Capture the cell that displays the provided text and extract its (X, Y) central coordinate. 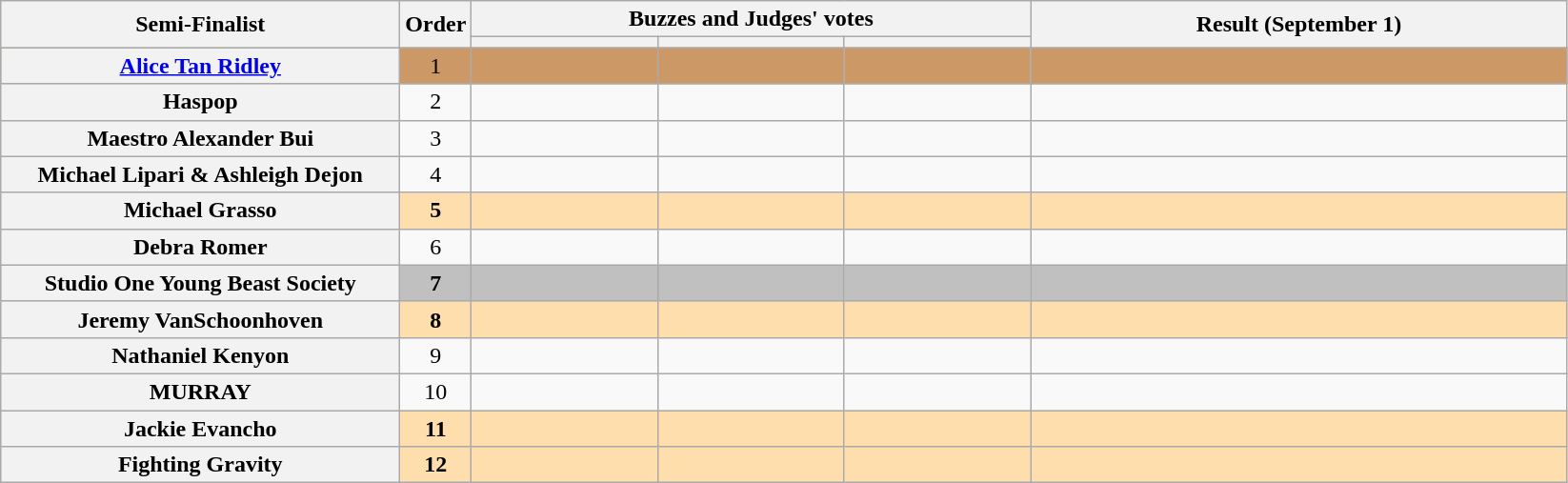
Michael Grasso (200, 211)
Fighting Gravity (200, 465)
Maestro Alexander Bui (200, 138)
Semi-Finalist (200, 25)
Haspop (200, 102)
6 (436, 247)
Jeremy VanSchoonhoven (200, 319)
4 (436, 174)
9 (436, 355)
7 (436, 283)
Jackie Evancho (200, 428)
Nathaniel Kenyon (200, 355)
5 (436, 211)
Result (September 1) (1299, 25)
Buzzes and Judges' votes (751, 19)
Debra Romer (200, 247)
MURRAY (200, 392)
12 (436, 465)
8 (436, 319)
Studio One Young Beast Society (200, 283)
3 (436, 138)
1 (436, 66)
10 (436, 392)
Michael Lipari & Ashleigh Dejon (200, 174)
Alice Tan Ridley (200, 66)
11 (436, 428)
Order (436, 25)
2 (436, 102)
